Find where the given text appears and provide that cell's center as [x, y] coordinate. 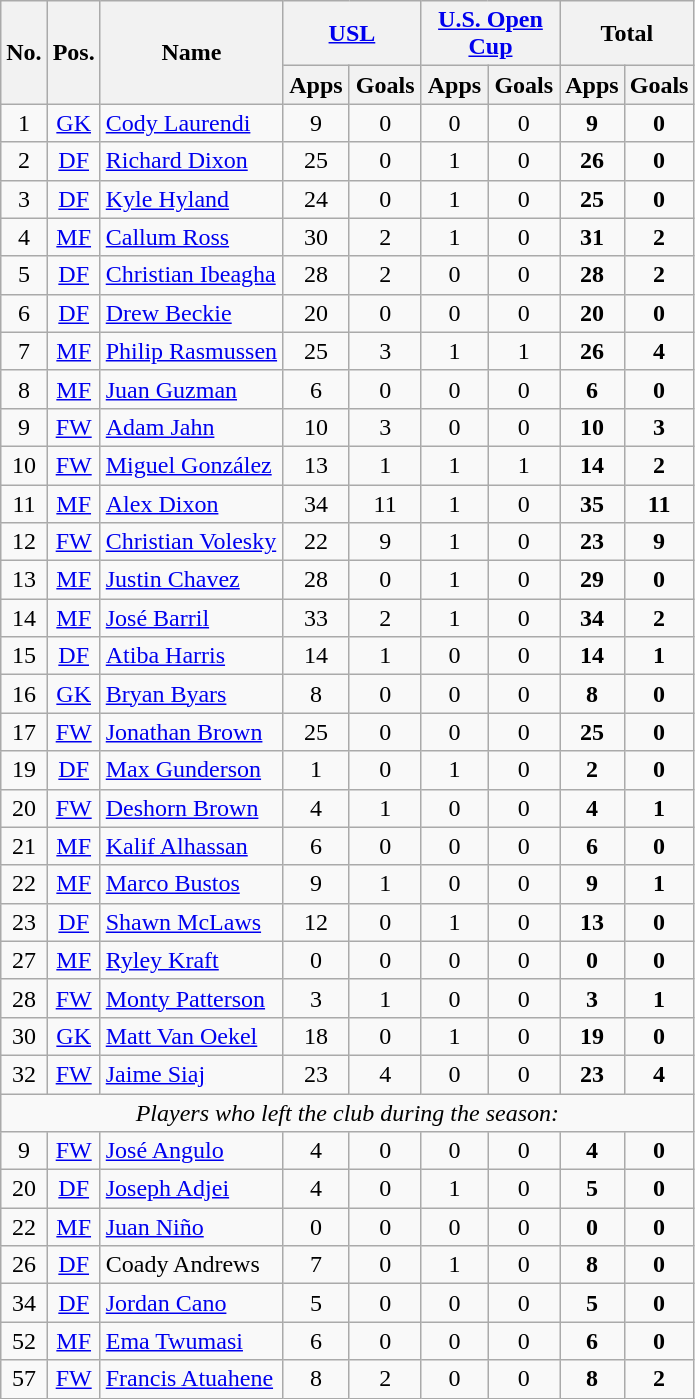
21 [24, 846]
Miguel González [191, 465]
Adam Jahn [191, 427]
16 [24, 694]
18 [316, 1036]
Philip Rasmussen [191, 351]
Players who left the club during the season: [348, 1113]
U.S. Open Cup [490, 34]
29 [592, 580]
Richard Dixon [191, 161]
Monty Patterson [191, 998]
Pos. [74, 52]
Joseph Adjei [191, 1189]
Deshorn Brown [191, 808]
Ema Twumasi [191, 1341]
15 [24, 656]
Kalif Alhassan [191, 846]
Callum Ross [191, 237]
Matt Van Oekel [191, 1036]
Max Gunderson [191, 770]
Drew Beckie [191, 313]
35 [592, 503]
Name [191, 52]
Atiba Harris [191, 656]
José Angulo [191, 1151]
Francis Atuahene [191, 1379]
Christian Volesky [191, 542]
Justin Chavez [191, 580]
Ryley Kraft [191, 960]
Jordan Cano [191, 1303]
32 [24, 1074]
31 [592, 237]
Coady Andrews [191, 1265]
24 [316, 199]
Shawn McLaws [191, 922]
Christian Ibeagha [191, 275]
Bryan Byars [191, 694]
57 [24, 1379]
Total [627, 34]
33 [316, 618]
52 [24, 1341]
Cody Laurendi [191, 123]
Alex Dixon [191, 503]
Juan Guzman [191, 389]
USL [352, 34]
Kyle Hyland [191, 199]
José Barril [191, 618]
Marco Bustos [191, 884]
Jaime Siaj [191, 1074]
27 [24, 960]
Jonathan Brown [191, 732]
17 [24, 732]
No. [24, 52]
Juan Niño [191, 1227]
